Provide the (x, y) coordinate of the cell's center where the given text is located.  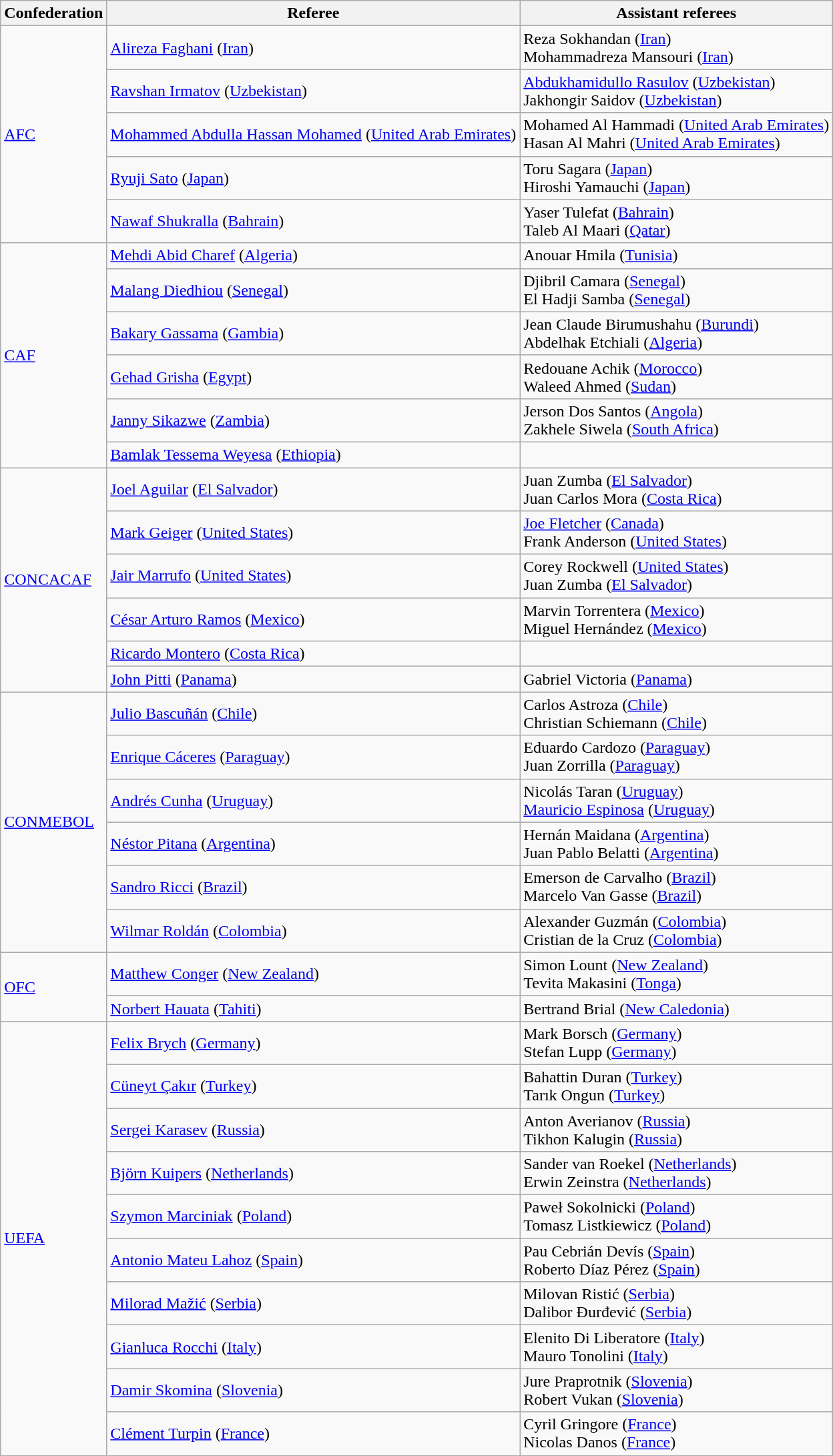
Milorad Mažić (Serbia) (314, 1304)
Néstor Pitana (Argentina) (314, 843)
Corey Rockwell (United States)Juan Zumba (El Salvador) (677, 577)
Jerson Dos Santos (Angola)Zakhele Siwela (South Africa) (677, 420)
Gehad Grisha (Egypt) (314, 376)
OFC (53, 986)
Simon Lount (New Zealand)Tevita Makasini (Tonga) (677, 974)
Alexander Guzmán (Colombia)Cristian de la Cruz (Colombia) (677, 930)
Reza Sokhandan (Iran)Mohammadreza Mansouri (Iran) (677, 48)
Juan Zumba (El Salvador)Juan Carlos Mora (Costa Rica) (677, 488)
Matthew Conger (New Zealand) (314, 974)
Mohamed Al Hammadi (United Arab Emirates)Hasan Al Mahri (United Arab Emirates) (677, 135)
Nicolás Taran (Uruguay)Mauricio Espinosa (Uruguay) (677, 801)
Gabriel Victoria (Panama) (677, 679)
Cyril Gringore (France)Nicolas Danos (France) (677, 1433)
Marvin Torrentera (Mexico)Miguel Hernández (Mexico) (677, 619)
Carlos Astroza (Chile)Christian Schiemann (Chile) (677, 714)
Mohammed Abdulla Hassan Mohamed (United Arab Emirates) (314, 135)
Norbert Hauata (Tahiti) (314, 1008)
Antonio Mateu Lahoz (Spain) (314, 1260)
CONMEBOL (53, 822)
Ryuji Sato (Japan) (314, 177)
Elenito Di Liberatore (Italy)Mauro Tonolini (Italy) (677, 1347)
Assistant referees (677, 13)
Sander van Roekel (Netherlands)Erwin Zeinstra (Netherlands) (677, 1173)
Ravshan Irmatov (Uzbekistan) (314, 91)
Gianluca Rocchi (Italy) (314, 1347)
Jure Praprotnik (Slovenia)Robert Vukan (Slovenia) (677, 1391)
Bamlak Tessema Weyesa (Ethiopia) (314, 454)
Bertrand Brial (New Caledonia) (677, 1008)
Anton Averianov (Russia)Tikhon Kalugin (Russia) (677, 1129)
Clément Turpin (France) (314, 1433)
Alireza Faghani (Iran) (314, 48)
UEFA (53, 1238)
Abdukhamidullo Rasulov (Uzbekistan)Jakhongir Saidov (Uzbekistan) (677, 91)
Emerson de Carvalho (Brazil)Marcelo Van Gasse (Brazil) (677, 887)
César Arturo Ramos (Mexico) (314, 619)
Mark Geiger (United States) (314, 532)
John Pitti (Panama) (314, 679)
Eduardo Cardozo (Paraguay)Juan Zorrilla (Paraguay) (677, 757)
Anouar Hmila (Tunisia) (677, 256)
Ricardo Montero (Costa Rica) (314, 654)
Julio Bascuñán (Chile) (314, 714)
Mark Borsch (Germany)Stefan Lupp (Germany) (677, 1042)
Yaser Tulefat (Bahrain)Taleb Al Maari (Qatar) (677, 222)
Szymon Marciniak (Poland) (314, 1217)
Mehdi Abid Charef (Algeria) (314, 256)
Djibril Camara (Senegal)El Hadji Samba (Senegal) (677, 290)
Joel Aguilar (El Salvador) (314, 488)
Toru Sagara (Japan)Hiroshi Yamauchi (Japan) (677, 177)
Damir Skomina (Slovenia) (314, 1391)
CONCACAF (53, 579)
AFC (53, 135)
Enrique Cáceres (Paraguay) (314, 757)
Hernán Maidana (Argentina)Juan Pablo Belatti (Argentina) (677, 843)
Joe Fletcher (Canada)Frank Anderson (United States) (677, 532)
Malang Diedhiou (Senegal) (314, 290)
Bakary Gassama (Gambia) (314, 334)
Janny Sikazwe (Zambia) (314, 420)
Wilmar Roldán (Colombia) (314, 930)
Bahattin Duran (Turkey)Tarık Ongun (Turkey) (677, 1086)
Cüneyt Çakır (Turkey) (314, 1086)
Confederation (53, 13)
Milovan Ristić (Serbia)Dalibor Đurđević (Serbia) (677, 1304)
CAF (53, 355)
Jair Marrufo (United States) (314, 577)
Felix Brych (Germany) (314, 1042)
Björn Kuipers (Netherlands) (314, 1173)
Jean Claude Birumushahu (Burundi)Abdelhak Etchiali (Algeria) (677, 334)
Andrés Cunha (Uruguay) (314, 801)
Sergei Karasev (Russia) (314, 1129)
Pau Cebrián Devís (Spain)Roberto Díaz Pérez (Spain) (677, 1260)
Referee (314, 13)
Paweł Sokolnicki (Poland)Tomasz Listkiewicz (Poland) (677, 1217)
Nawaf Shukralla (Bahrain) (314, 222)
Sandro Ricci (Brazil) (314, 887)
Redouane Achik (Morocco)Waleed Ahmed (Sudan) (677, 376)
